Provide the [X, Y] coordinate of the cell's center where the given text is located.  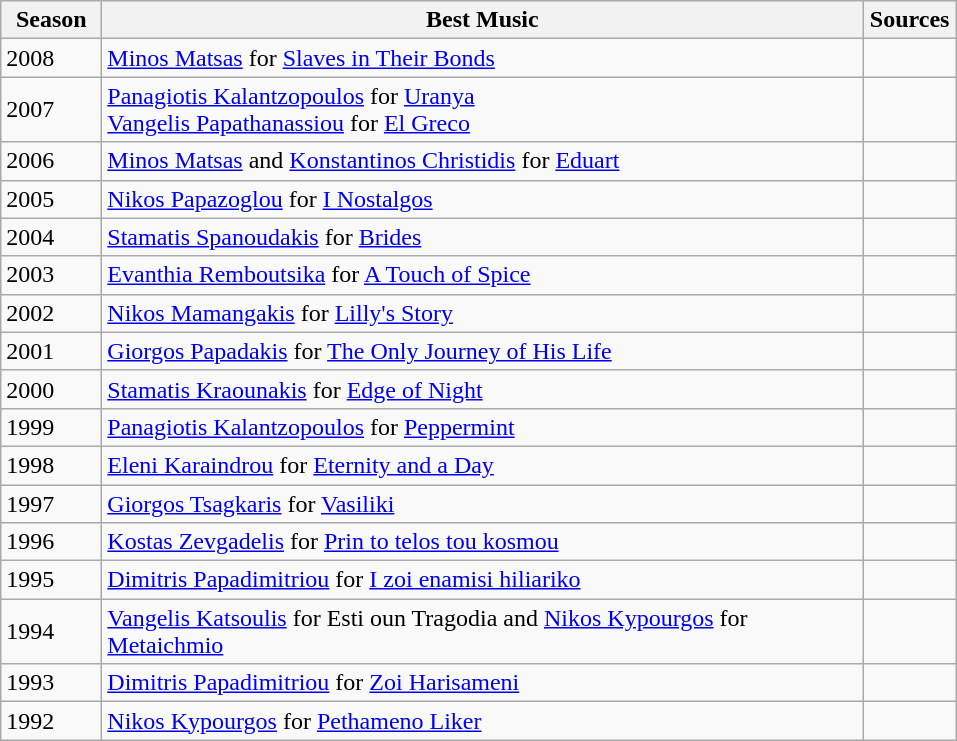
2007 [52, 110]
Dimitris Papadimitriou for Zoi Harisameni [482, 683]
Dimitris Papadimitriou for I zoi enamisi hiliariko [482, 580]
Minos Matsas for Slaves in Their Bonds [482, 58]
1995 [52, 580]
1994 [52, 632]
2000 [52, 389]
1993 [52, 683]
Nikos Papazoglou for I Nostalgos [482, 199]
Giorgos Tsagkaris for Vasiliki [482, 503]
Nikos Kypourgos for Pethameno Liker [482, 721]
2004 [52, 237]
Panagiotis Kalantzopoulos for UranyaVangelis Papathanassiou for El Greco [482, 110]
Best Music [482, 20]
Evanthia Remboutsika for A Touch of Spice [482, 275]
1998 [52, 465]
Eleni Karaindrou for Eternity and a Day [482, 465]
Nikos Mamangakis for Lilly's Story [482, 313]
Sources [910, 20]
1992 [52, 721]
2008 [52, 58]
Kostas Zevgadelis for Prin to telos tou kosmou [482, 542]
Vangelis Katsoulis for Esti oun Tragodia and Nikos Kypourgos for Metaichmio [482, 632]
2002 [52, 313]
2001 [52, 351]
2003 [52, 275]
Minos Matsas and Konstantinos Christidis for Eduart [482, 161]
Stamatis Kraounakis for Edge of Night [482, 389]
1997 [52, 503]
1999 [52, 427]
2005 [52, 199]
1996 [52, 542]
Giorgos Papadakis for The Only Journey of His Life [482, 351]
2006 [52, 161]
Stamatis Spanoudakis for Brides [482, 237]
Season [52, 20]
Panagiotis Kalantzopoulos for Peppermint [482, 427]
